Locate the cell with the specified text and output its [X, Y] center coordinate. 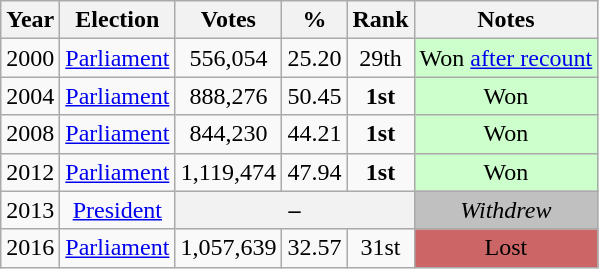
888,276 [228, 96]
Won after recount [506, 58]
50.45 [314, 96]
556,054 [228, 58]
Withdrew [506, 210]
44.21 [314, 134]
President [118, 210]
2013 [30, 210]
47.94 [314, 172]
% [314, 20]
1,057,639 [228, 248]
2008 [30, 134]
– [294, 210]
2012 [30, 172]
2000 [30, 58]
1,119,474 [228, 172]
Notes [506, 20]
29th [380, 58]
844,230 [228, 134]
2016 [30, 248]
25.20 [314, 58]
Rank [380, 20]
Votes [228, 20]
32.57 [314, 248]
2004 [30, 96]
Lost [506, 248]
31st [380, 248]
Year [30, 20]
Election [118, 20]
